Pinpoint the cell where the given text exists, returning its (x, y) midpoint coordinate. 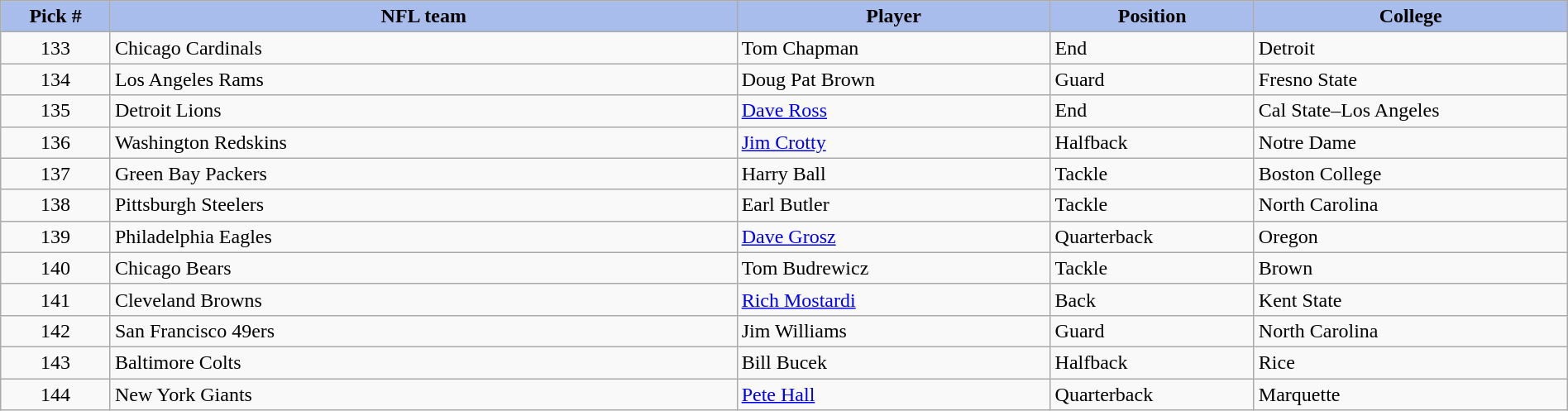
Bill Bucek (893, 362)
New York Giants (423, 394)
San Francisco 49ers (423, 331)
Tom Budrewicz (893, 268)
Rich Mostardi (893, 299)
College (1411, 17)
Baltimore Colts (423, 362)
Cal State–Los Angeles (1411, 111)
Jim Crotty (893, 142)
Boston College (1411, 174)
Dave Grosz (893, 237)
Rice (1411, 362)
Earl Butler (893, 205)
Fresno State (1411, 79)
Los Angeles Rams (423, 79)
Cleveland Browns (423, 299)
NFL team (423, 17)
Pick # (56, 17)
138 (56, 205)
Detroit (1411, 48)
Oregon (1411, 237)
141 (56, 299)
Player (893, 17)
Tom Chapman (893, 48)
133 (56, 48)
Pittsburgh Steelers (423, 205)
Chicago Bears (423, 268)
142 (56, 331)
Green Bay Packers (423, 174)
Doug Pat Brown (893, 79)
Marquette (1411, 394)
140 (56, 268)
Chicago Cardinals (423, 48)
Pete Hall (893, 394)
137 (56, 174)
Detroit Lions (423, 111)
144 (56, 394)
Jim Williams (893, 331)
Position (1152, 17)
139 (56, 237)
Dave Ross (893, 111)
Brown (1411, 268)
Kent State (1411, 299)
Washington Redskins (423, 142)
134 (56, 79)
143 (56, 362)
Back (1152, 299)
Notre Dame (1411, 142)
136 (56, 142)
135 (56, 111)
Harry Ball (893, 174)
Philadelphia Eagles (423, 237)
